Locate the cell with the specified text and output its (x, y) center coordinate. 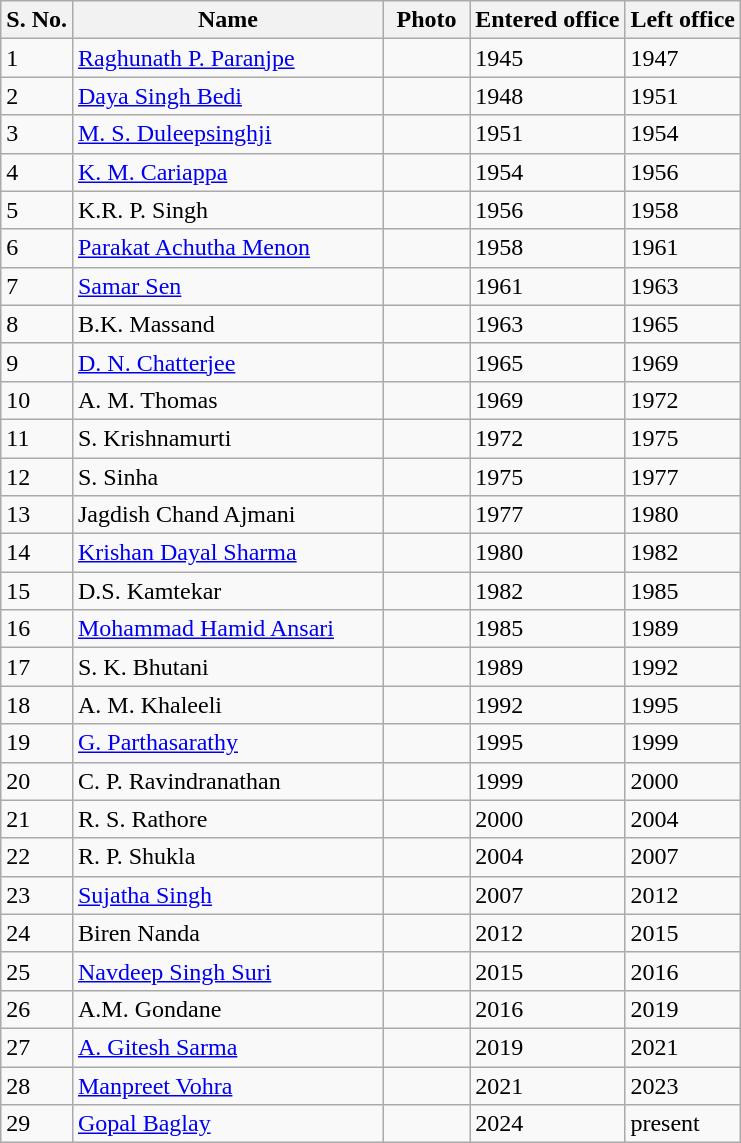
8 (37, 324)
15 (37, 591)
12 (37, 477)
4 (37, 172)
Mohammad Hamid Ansari (228, 629)
Navdeep Singh Suri (228, 971)
K.R. P. Singh (228, 210)
S. Krishnamurti (228, 438)
6 (37, 248)
29 (37, 1124)
16 (37, 629)
Manpreet Vohra (228, 1085)
13 (37, 515)
A.M. Gondane (228, 1009)
27 (37, 1047)
B.K. Massand (228, 324)
2 (37, 96)
R. P. Shukla (228, 857)
M. S. Duleepsinghji (228, 134)
Name (228, 20)
A. M. Khaleeli (228, 705)
Daya Singh Bedi (228, 96)
Jagdish Chand Ajmani (228, 515)
17 (37, 667)
18 (37, 705)
7 (37, 286)
S. No. (37, 20)
D.S. Kamtekar (228, 591)
Biren Nanda (228, 933)
28 (37, 1085)
20 (37, 781)
A. M. Thomas (228, 400)
2023 (683, 1085)
1945 (548, 58)
25 (37, 971)
S. Sinha (228, 477)
2024 (548, 1124)
R. S. Rathore (228, 819)
1948 (548, 96)
14 (37, 553)
Raghunath P. Paranjpe (228, 58)
21 (37, 819)
1947 (683, 58)
Photo (427, 20)
24 (37, 933)
23 (37, 895)
11 (37, 438)
D. N. Chatterjee (228, 362)
C. P. Ravindranathan (228, 781)
present (683, 1124)
22 (37, 857)
26 (37, 1009)
G. Parthasarathy (228, 743)
Parakat Achutha Menon (228, 248)
Gopal Baglay (228, 1124)
9 (37, 362)
Sujatha Singh (228, 895)
5 (37, 210)
Krishan Dayal Sharma (228, 553)
Entered office (548, 20)
K. M. Cariappa (228, 172)
1 (37, 58)
Left office (683, 20)
3 (37, 134)
Samar Sen (228, 286)
10 (37, 400)
S. K. Bhutani (228, 667)
19 (37, 743)
A. Gitesh Sarma (228, 1047)
